Search for the cell housing the specified text and yield its (x, y) center coordinate. 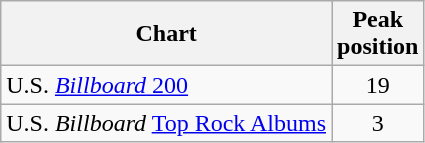
U.S. Billboard 200 (166, 85)
Chart (166, 34)
U.S. Billboard Top Rock Albums (166, 123)
19 (378, 85)
Peakposition (378, 34)
3 (378, 123)
